For the text-containing cell, return its midpoint in [x, y] coordinate format. 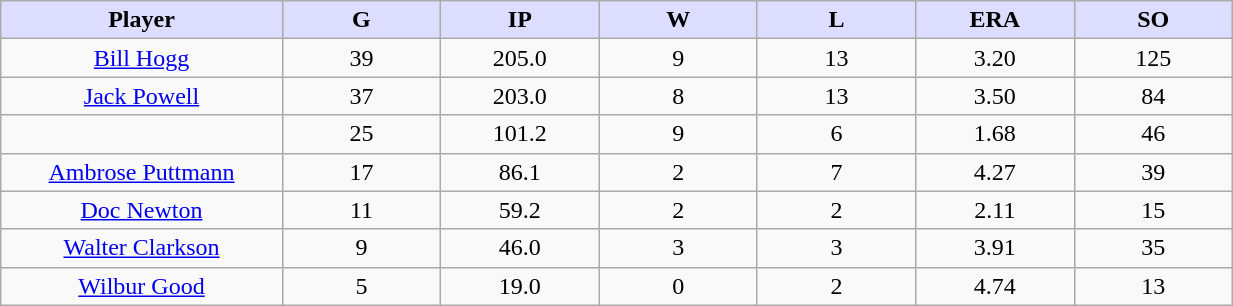
Doc Newton [142, 210]
86.1 [520, 172]
Bill Hogg [142, 58]
15 [1153, 210]
IP [520, 20]
0 [678, 286]
Ambrose Puttmann [142, 172]
ERA [995, 20]
W [678, 20]
35 [1153, 248]
Jack Powell [142, 96]
Walter Clarkson [142, 248]
125 [1153, 58]
84 [1153, 96]
Player [142, 20]
6 [836, 134]
G [361, 20]
17 [361, 172]
59.2 [520, 210]
46.0 [520, 248]
11 [361, 210]
8 [678, 96]
19.0 [520, 286]
4.27 [995, 172]
3.91 [995, 248]
L [836, 20]
101.2 [520, 134]
25 [361, 134]
4.74 [995, 286]
2.11 [995, 210]
46 [1153, 134]
5 [361, 286]
3.20 [995, 58]
SO [1153, 20]
3.50 [995, 96]
205.0 [520, 58]
1.68 [995, 134]
7 [836, 172]
Wilbur Good [142, 286]
37 [361, 96]
203.0 [520, 96]
